Output the [X, Y] coordinate of the center of the cell containing the given text.  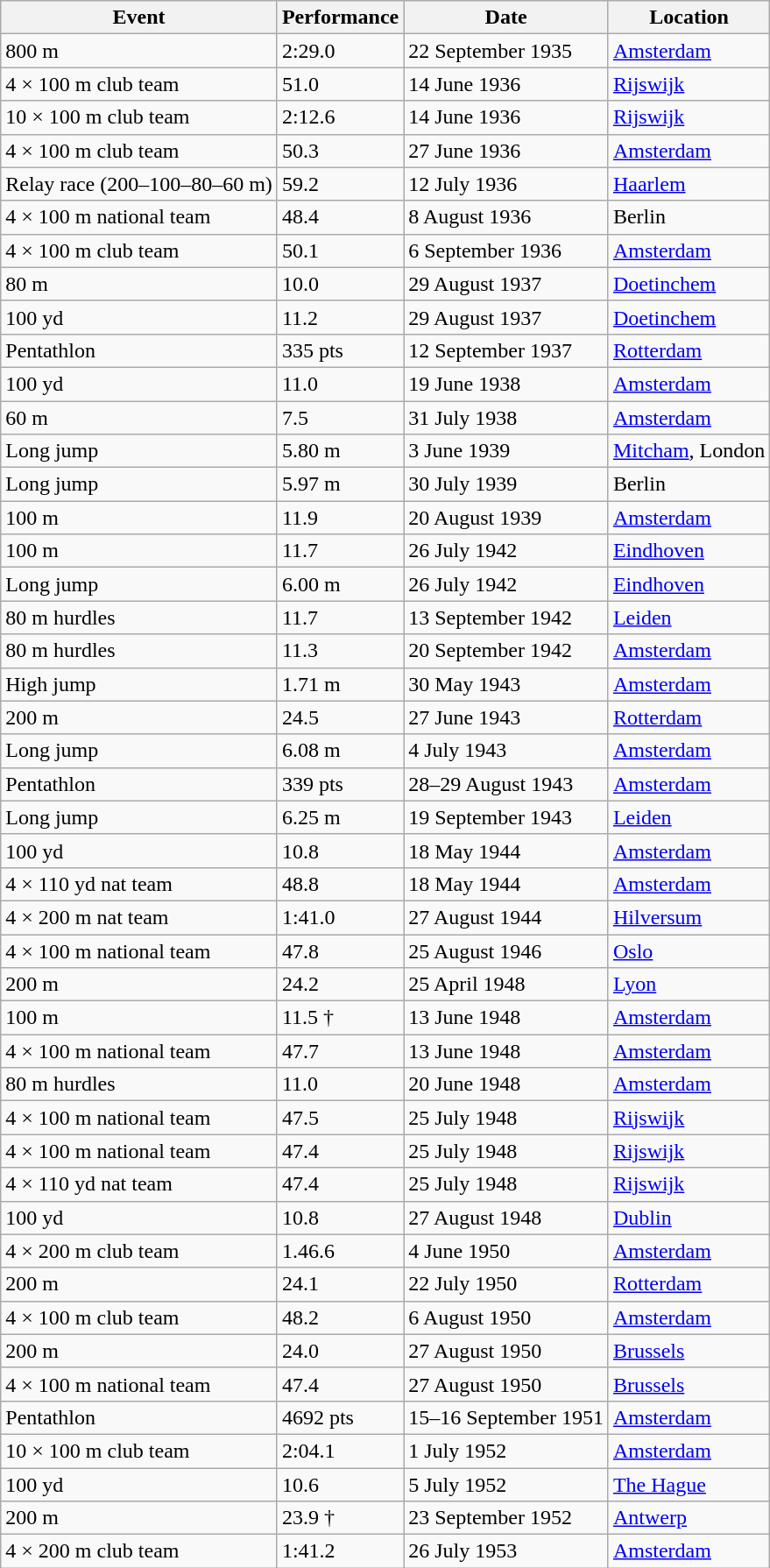
23 September 1952 [506, 1518]
4 × 200 m nat team [139, 917]
48.4 [340, 217]
Mitcham, London [689, 451]
10.0 [340, 284]
19 June 1938 [506, 384]
28–29 August 1943 [506, 784]
24.5 [340, 717]
800 m [139, 51]
24.0 [340, 1351]
5.97 m [340, 484]
11.5 † [340, 1018]
High jump [139, 684]
4 July 1943 [506, 751]
26 July 1953 [506, 1551]
11.2 [340, 317]
80 m [139, 284]
27 June 1943 [506, 717]
2:12.6 [340, 117]
335 pts [340, 350]
27 August 1948 [506, 1218]
Dublin [689, 1218]
8 August 1936 [506, 217]
Date [506, 18]
25 August 1946 [506, 950]
22 July 1950 [506, 1284]
6 September 1936 [506, 251]
10.6 [340, 1485]
Event [139, 18]
30 May 1943 [506, 684]
7.5 [340, 418]
48.8 [340, 884]
Location [689, 18]
Performance [340, 18]
339 pts [340, 784]
1.71 m [340, 684]
6.00 m [340, 584]
19 September 1943 [506, 817]
11.9 [340, 518]
48.2 [340, 1317]
3 June 1939 [506, 451]
20 August 1939 [506, 518]
27 June 1936 [506, 151]
1:41.2 [340, 1551]
Oslo [689, 950]
1 July 1952 [506, 1451]
25 April 1948 [506, 985]
5 July 1952 [506, 1485]
23.9 † [340, 1518]
22 September 1935 [506, 51]
20 June 1948 [506, 1084]
Antwerp [689, 1518]
2:29.0 [340, 51]
50.3 [340, 151]
The Hague [689, 1485]
11.3 [340, 651]
12 September 1937 [506, 350]
Haarlem [689, 184]
31 July 1938 [506, 418]
5.80 m [340, 451]
6.25 m [340, 817]
47.8 [340, 950]
6.08 m [340, 751]
4692 pts [340, 1417]
50.1 [340, 251]
47.7 [340, 1051]
27 August 1944 [506, 917]
47.5 [340, 1118]
12 July 1936 [506, 184]
60 m [139, 418]
59.2 [340, 184]
4 June 1950 [506, 1251]
1.46.6 [340, 1251]
20 September 1942 [506, 651]
1:41.0 [340, 917]
Relay race (200–100–80–60 m) [139, 184]
Lyon [689, 985]
2:04.1 [340, 1451]
13 September 1942 [506, 618]
30 July 1939 [506, 484]
6 August 1950 [506, 1317]
24.2 [340, 985]
Hilversum [689, 917]
24.1 [340, 1284]
15–16 September 1951 [506, 1417]
51.0 [340, 84]
